Find where the given text appears and provide that cell's center as (X, Y) coordinate. 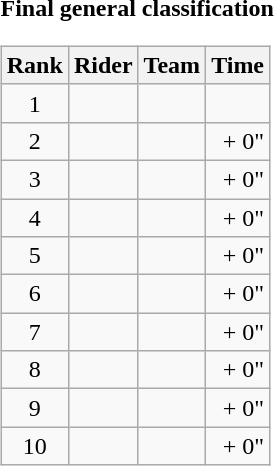
7 (34, 332)
Rider (103, 65)
2 (34, 141)
4 (34, 217)
Time (238, 65)
5 (34, 256)
1 (34, 103)
3 (34, 179)
6 (34, 294)
10 (34, 446)
Team (172, 65)
8 (34, 370)
9 (34, 408)
Rank (34, 65)
